Output the [x, y] coordinate of the center of the cell containing the given text.  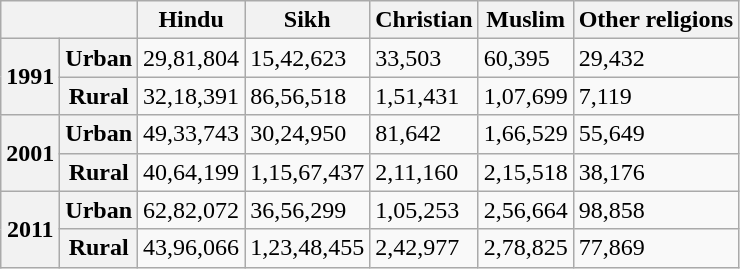
40,64,199 [192, 172]
49,33,743 [192, 134]
1,15,67,437 [308, 172]
Hindu [192, 20]
2001 [30, 153]
29,432 [656, 58]
98,858 [656, 210]
2,11,160 [424, 172]
60,395 [526, 58]
1,51,431 [424, 96]
38,176 [656, 172]
2,56,664 [526, 210]
1,07,699 [526, 96]
15,42,623 [308, 58]
1,23,48,455 [308, 248]
7,119 [656, 96]
1,66,529 [526, 134]
36,56,299 [308, 210]
Christian [424, 20]
2,15,518 [526, 172]
77,869 [656, 248]
30,24,950 [308, 134]
81,642 [424, 134]
55,649 [656, 134]
Sikh [308, 20]
1991 [30, 77]
2011 [30, 229]
Other religions [656, 20]
86,56,518 [308, 96]
62,82,072 [192, 210]
Muslim [526, 20]
43,96,066 [192, 248]
29,81,804 [192, 58]
2,42,977 [424, 248]
2,78,825 [526, 248]
32,18,391 [192, 96]
1,05,253 [424, 210]
33,503 [424, 58]
